Pinpoint the cell where the given text exists, returning its [x, y] midpoint coordinate. 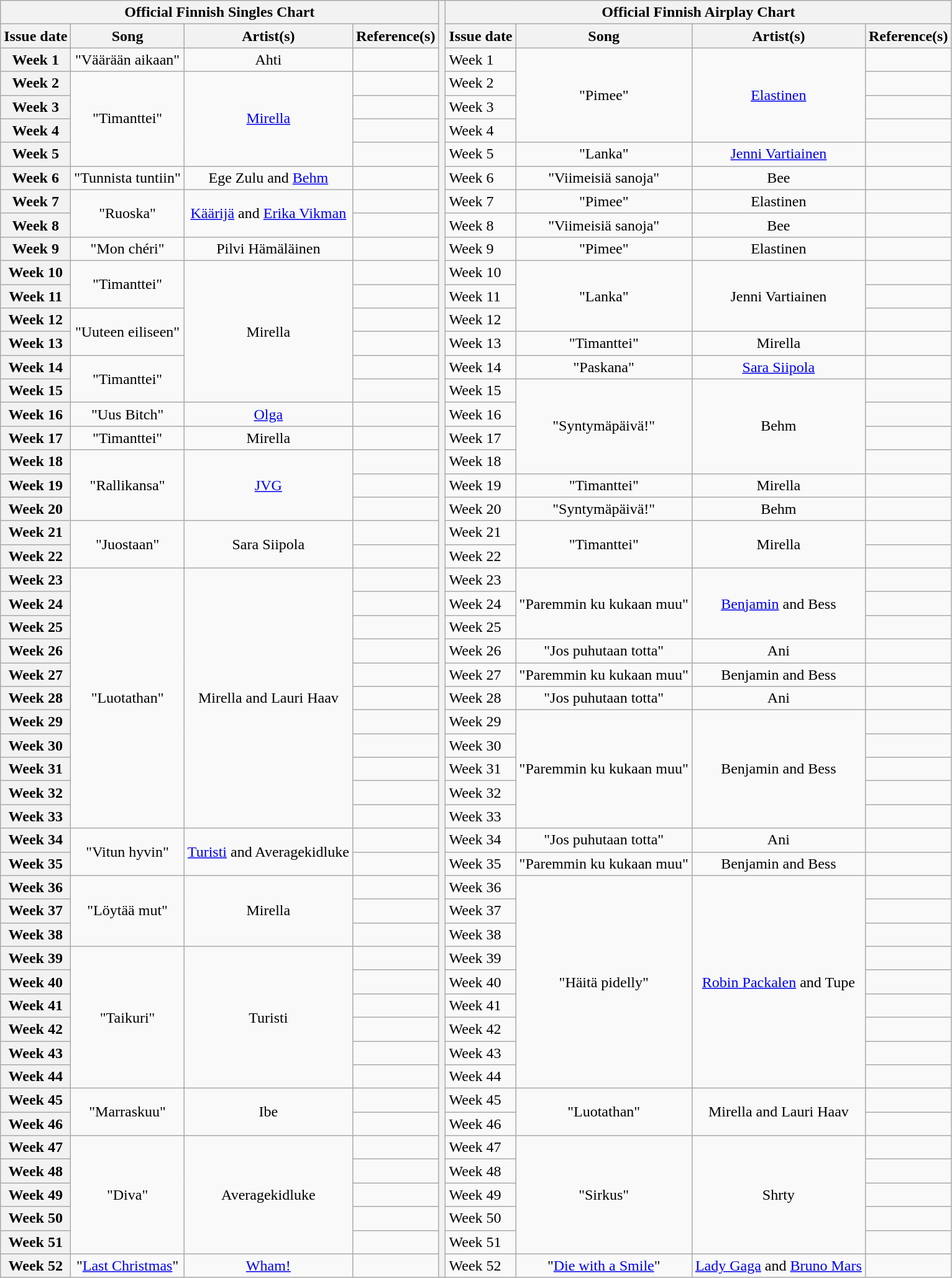
"Väärään aikaan" [127, 60]
JVG [268, 485]
Wham! [268, 1266]
"Vitun hyvin" [127, 852]
"Tunnista tuntiin" [127, 178]
Official Finnish Singles Chart [220, 12]
"Sirkus" [604, 1195]
Olga [268, 414]
Ibe [268, 1112]
"Paskana" [604, 367]
"Diva" [127, 1195]
Averagekidluke [268, 1195]
"Löytää mut" [127, 911]
Lady Gaga and Bruno Mars [778, 1266]
"Uus Bitch" [127, 414]
"Mon chéri" [127, 249]
"Uuteen eiliseen" [127, 332]
"Marraskuu" [127, 1112]
"Ruoska" [127, 213]
"Last Christmas" [127, 1266]
Turisti [268, 1017]
"Häitä pidelly" [604, 982]
Ahti [268, 60]
Pilvi Hämäläinen [268, 249]
Shrty [778, 1195]
"Juostaan" [127, 544]
Käärijä and Erika Vikman [268, 213]
"Rallikansa" [127, 485]
Ege Zulu and Behm [268, 178]
Robin Packalen and Tupe [778, 982]
Official Finnish Airplay Chart [698, 12]
Turisti and Averagekidluke [268, 852]
"Taikuri" [127, 1017]
"Die with a Smile" [604, 1266]
